Extract the [X, Y] coordinate from the center of the cell holding the provided text.  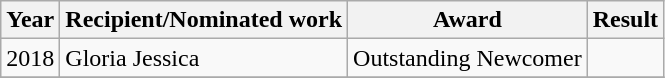
Award [468, 20]
2018 [30, 58]
Recipient/Nominated work [204, 20]
Year [30, 20]
Gloria Jessica [204, 58]
Outstanding Newcomer [468, 58]
Result [625, 20]
